Search for the cell housing the specified text and yield its (x, y) center coordinate. 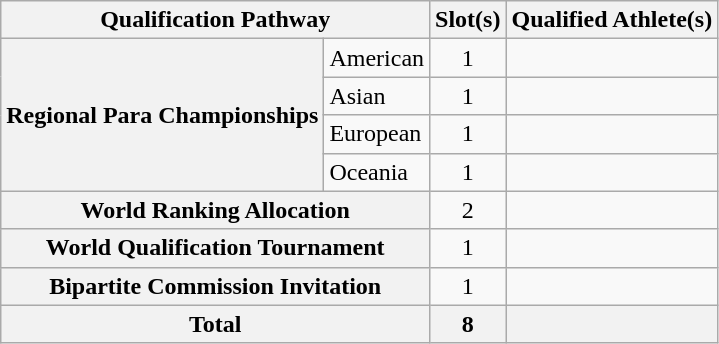
Regional Para Championships (162, 115)
American (377, 58)
8 (468, 324)
Qualification Pathway (216, 20)
Bipartite Commission Invitation (216, 286)
Asian (377, 96)
Total (216, 324)
European (377, 134)
World Ranking Allocation (216, 210)
Qualified Athlete(s) (612, 20)
Oceania (377, 172)
World Qualification Tournament (216, 248)
2 (468, 210)
Slot(s) (468, 20)
